From the cell containing the given text, extract its center point as (X, Y) coordinate. 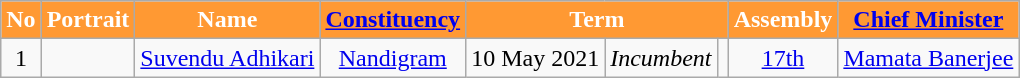
1 (21, 58)
Suvendu Adhikari (228, 58)
17th (783, 58)
10 May 2021 (536, 58)
Assembly (783, 20)
Chief Minister (928, 20)
Constituency (393, 20)
Term (597, 20)
Nandigram (393, 58)
Portrait (88, 20)
Incumbent (661, 58)
Mamata Banerjee (928, 58)
No (21, 20)
Name (228, 20)
